Capture the cell that displays the provided text and extract its (x, y) central coordinate. 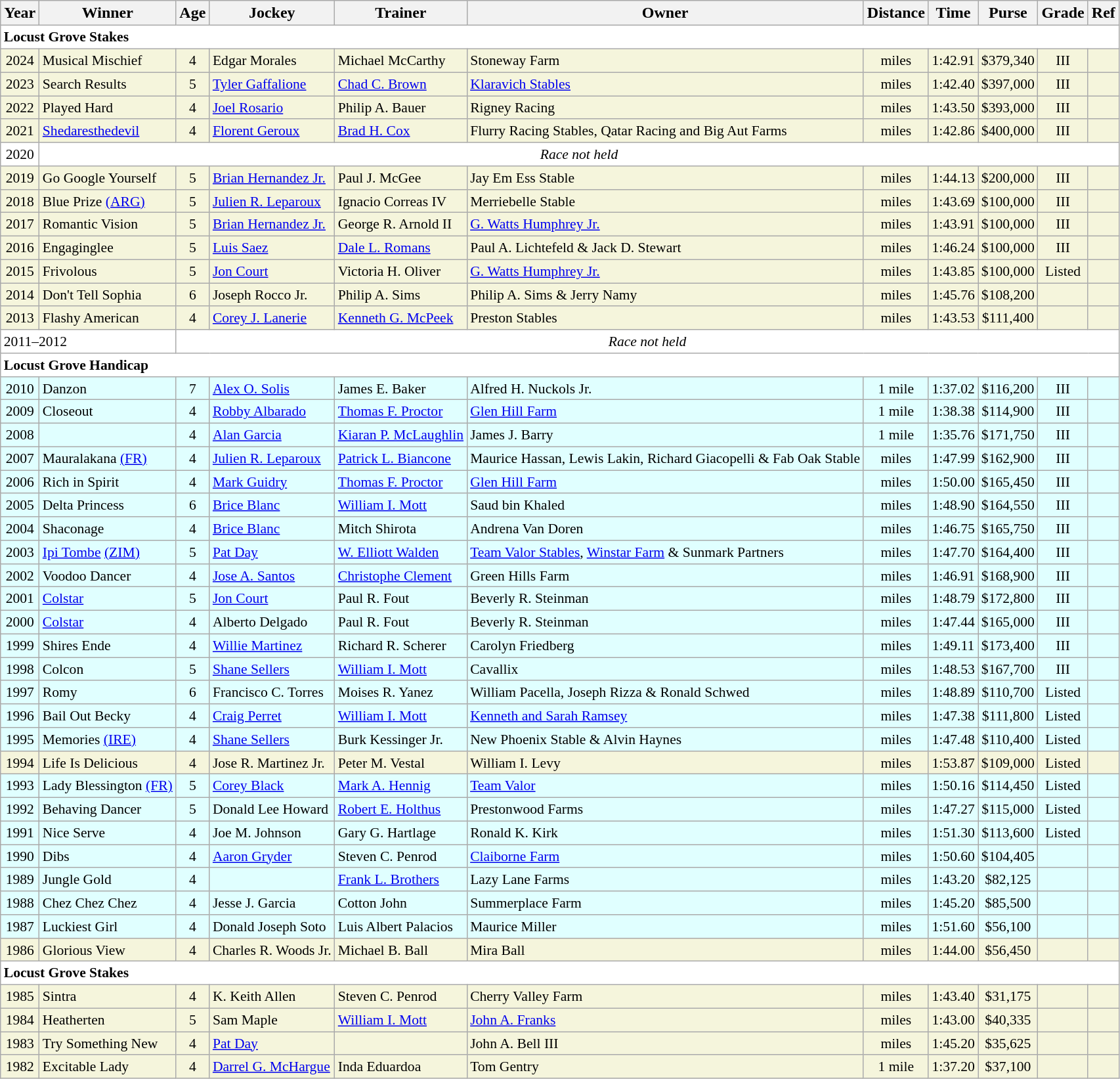
1999 (20, 646)
George R. Arnold II (400, 225)
$110,700 (1008, 692)
2023 (20, 84)
1:47.99 (953, 458)
1:46.24 (953, 248)
1:43.00 (953, 1020)
James J. Barry (665, 435)
Sam Maple (272, 1020)
Go Google Yourself (108, 178)
Kiaran P. McLaughlin (400, 435)
$162,900 (1008, 458)
Flurry Racing Stables, Qatar Racing and Big Aut Farms (665, 131)
Craig Perret (272, 716)
$164,550 (1008, 505)
Andrena Van Doren (665, 529)
$200,000 (1008, 178)
Corey Black (272, 786)
New Phoenix Stable & Alvin Haynes (665, 739)
Winner (108, 13)
Memories (IRE) (108, 739)
Team Valor Stables, Winstar Farm & Sunmark Partners (665, 552)
$379,340 (1008, 60)
Alex O. Solis (272, 388)
Closeout (108, 412)
Lazy Lane Farms (665, 879)
$173,400 (1008, 646)
Jesse J. Garcia (272, 903)
Bail Out Becky (108, 716)
Life Is Delicious (108, 762)
Cavallix (665, 669)
1985 (20, 996)
1:38.38 (953, 412)
1:43.40 (953, 996)
Richard R. Scherer (400, 646)
$37,100 (1008, 1067)
Excitable Lady (108, 1067)
1:44.13 (953, 178)
Mark A. Hennig (400, 786)
Stoneway Farm (665, 60)
Owner (665, 13)
Jockey (272, 13)
7 (193, 388)
Victoria H. Oliver (400, 271)
2017 (20, 225)
Philip A. Sims (400, 295)
Chez Chez Chez (108, 903)
1:43.85 (953, 271)
$167,700 (1008, 669)
$171,750 (1008, 435)
John A. Franks (665, 1020)
Joel Rosario (272, 108)
1986 (20, 950)
Inda Eduardoa (400, 1067)
Peter M. Vestal (400, 762)
1:43.91 (953, 225)
1:48.90 (953, 505)
$116,200 (1008, 388)
Prestonwood Farms (665, 809)
Played Hard (108, 108)
$108,200 (1008, 295)
2014 (20, 295)
$40,335 (1008, 1020)
Aaron Gryder (272, 856)
Corey J. Lanerie (272, 318)
Moises R. Yanez (400, 692)
Luis Albert Palacios (400, 927)
Lady Blessington (FR) (108, 786)
$114,450 (1008, 786)
1:47.44 (953, 622)
Mira Ball (665, 950)
Florent Geroux (272, 131)
1:44.00 (953, 950)
$114,900 (1008, 412)
1:48.89 (953, 692)
Trainer (400, 13)
1:45.76 (953, 295)
Claiborne Farm (665, 856)
Burk Kessinger Jr. (400, 739)
Francisco C. Torres (272, 692)
2019 (20, 178)
1:47.27 (953, 809)
$400,000 (1008, 131)
1:37.02 (953, 388)
1:35.76 (953, 435)
Alan Garcia (272, 435)
$35,625 (1008, 1044)
Cherry Valley Farm (665, 996)
2015 (20, 271)
$393,000 (1008, 108)
1:48.79 (953, 599)
Saud bin Khaled (665, 505)
1983 (20, 1044)
1:43.53 (953, 318)
1997 (20, 692)
Danzon (108, 388)
1:50.16 (953, 786)
$82,125 (1008, 879)
2024 (20, 60)
$164,400 (1008, 552)
Joe M. Johnson (272, 833)
Jungle Gold (108, 879)
1:46.75 (953, 529)
2007 (20, 458)
Donald Joseph Soto (272, 927)
2021 (20, 131)
1:51.30 (953, 833)
2003 (20, 552)
$111,400 (1008, 318)
1:42.91 (953, 60)
William I. Levy (665, 762)
Dale L. Romans (400, 248)
Ronald K. Kirk (665, 833)
2004 (20, 529)
Distance (895, 13)
Cotton John (400, 903)
2018 (20, 201)
1:43.20 (953, 879)
Ref (1103, 13)
Alberto Delgado (272, 622)
Preston Stables (665, 318)
Locust Grove Handicap (560, 365)
1:43.50 (953, 108)
$168,900 (1008, 575)
$165,750 (1008, 529)
$56,450 (1008, 950)
2020 (20, 154)
Romantic Vision (108, 225)
Paul A. Lichtefeld & Jack D. Stewart (665, 248)
Green Hills Farm (665, 575)
1989 (20, 879)
Mark Guidry (272, 482)
Kenneth and Sarah Ramsey (665, 716)
1:47.70 (953, 552)
2011–2012 (88, 341)
$165,450 (1008, 482)
$104,405 (1008, 856)
Year (20, 13)
Robert E. Holthus (400, 809)
2000 (20, 622)
2022 (20, 108)
Michael McCarthy (400, 60)
2002 (20, 575)
Maurice Hassan, Lewis Lakin, Richard Giacopelli & Fab Oak Stable (665, 458)
Time (953, 13)
Dibs (108, 856)
Donald Lee Howard (272, 809)
Alfred H. Nuckols Jr. (665, 388)
Maurice Miller (665, 927)
Brad H. Cox (400, 131)
1:48.53 (953, 669)
Colcon (108, 669)
1995 (20, 739)
1990 (20, 856)
1:47.38 (953, 716)
W. Elliott Walden (400, 552)
Luckiest Girl (108, 927)
1996 (20, 716)
Edgar Morales (272, 60)
2006 (20, 482)
1987 (20, 927)
Luis Saez (272, 248)
Summerplace Farm (665, 903)
Kenneth G. McPeek (400, 318)
1991 (20, 833)
1:50.00 (953, 482)
Romy (108, 692)
2001 (20, 599)
1:46.91 (953, 575)
Glorious View (108, 950)
$111,800 (1008, 716)
Merriebelle Stable (665, 201)
Philip A. Bauer (400, 108)
Paul J. McGee (400, 178)
2009 (20, 412)
Behaving Dancer (108, 809)
Jose R. Martinez Jr. (272, 762)
Mitch Shirota (400, 529)
Frivolous (108, 271)
K. Keith Allen (272, 996)
John A. Bell III (665, 1044)
$115,000 (1008, 809)
Joseph Rocco Jr. (272, 295)
Christophe Clement (400, 575)
1988 (20, 903)
Michael B. Ball (400, 950)
Shires Ende (108, 646)
Delta Princess (108, 505)
Search Results (108, 84)
Gary G. Hartlage (400, 833)
1:53.87 (953, 762)
Patrick L. Biancone (400, 458)
2005 (20, 505)
2010 (20, 388)
Grade (1063, 13)
1:47.48 (953, 739)
Purse (1008, 13)
$85,500 (1008, 903)
1993 (20, 786)
Nice Serve (108, 833)
$56,100 (1008, 927)
Don't Tell Sophia (108, 295)
Willie Martinez (272, 646)
1:50.60 (953, 856)
Charles R. Woods Jr. (272, 950)
Philip A. Sims & Jerry Namy (665, 295)
Ignacio Correas IV (400, 201)
Tyler Gaffalione (272, 84)
Mauralakana (FR) (108, 458)
Team Valor (665, 786)
$113,600 (1008, 833)
Flashy American (108, 318)
1:42.86 (953, 131)
2008 (20, 435)
2016 (20, 248)
Tom Gentry (665, 1067)
1992 (20, 809)
1994 (20, 762)
Heatherten (108, 1020)
1:42.40 (953, 84)
Robby Albarado (272, 412)
2013 (20, 318)
Ipi Tombe (ZIM) (108, 552)
1998 (20, 669)
Jose A. Santos (272, 575)
Try Something New (108, 1044)
$31,175 (1008, 996)
Engaginglee (108, 248)
$110,400 (1008, 739)
1:51.60 (953, 927)
$397,000 (1008, 84)
Shaconage (108, 529)
1982 (20, 1067)
1:43.69 (953, 201)
$109,000 (1008, 762)
Sintra (108, 996)
Blue Prize (ARG) (108, 201)
Rich in Spirit (108, 482)
James E. Baker (400, 388)
William Pacella, Joseph Rizza & Ronald Schwed (665, 692)
Voodoo Dancer (108, 575)
Carolyn Friedberg (665, 646)
$165,000 (1008, 622)
Klaravich Stables (665, 84)
Age (193, 13)
Darrel G. McHargue (272, 1067)
Shedaresthedevil (108, 131)
Chad C. Brown (400, 84)
1:49.11 (953, 646)
Musical Mischief (108, 60)
1:37.20 (953, 1067)
1984 (20, 1020)
$172,800 (1008, 599)
Jay Em Ess Stable (665, 178)
Frank L. Brothers (400, 879)
Rigney Racing (665, 108)
